Pinpoint the cell where the given text exists, returning its [x, y] midpoint coordinate. 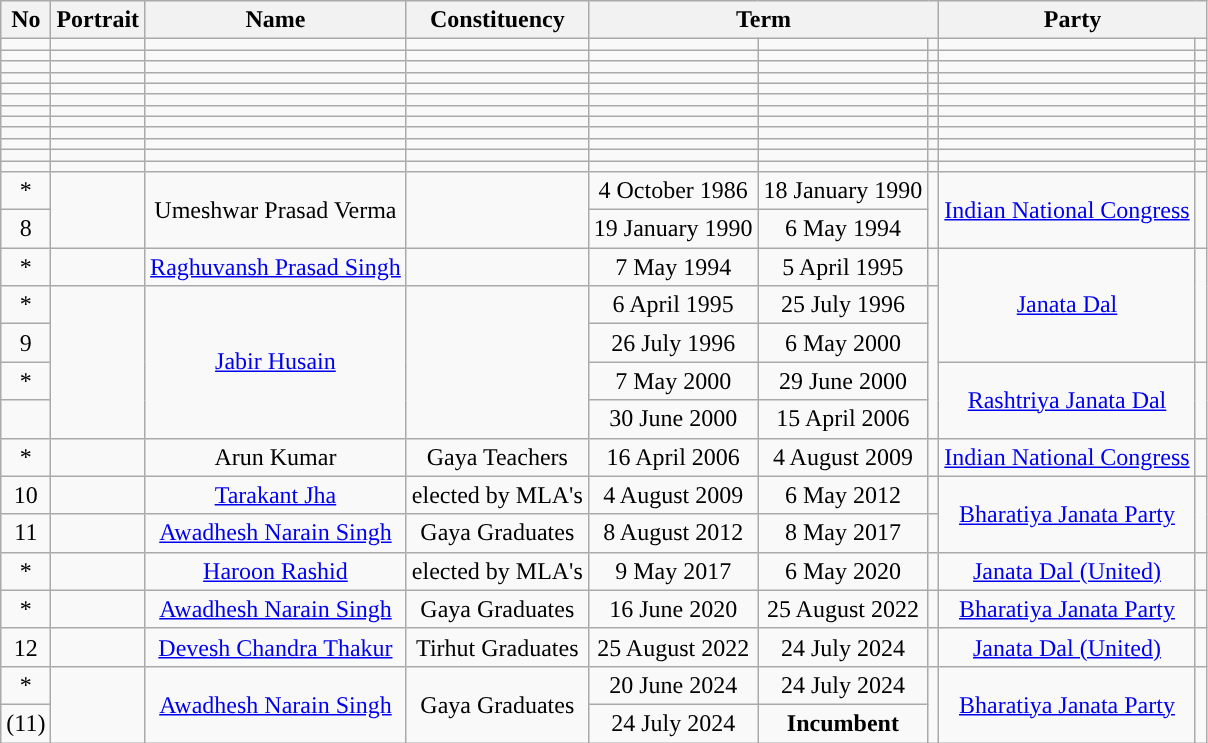
7 May 1994 [673, 267]
Haroon Rashid [276, 571]
Umeshwar Prasad Verma [276, 210]
25 July 1996 [843, 305]
Party [1072, 20]
20 June 2024 [673, 685]
7 May 2000 [673, 381]
6 April 1995 [673, 305]
30 June 2000 [673, 419]
6 May 2012 [843, 495]
Name [276, 20]
5 April 1995 [843, 267]
18 January 1990 [843, 191]
Portrait [98, 20]
Rashtriya Janata Dal [1067, 400]
Janata Dal [1067, 305]
No [26, 20]
8 May 2017 [843, 533]
19 January 1990 [673, 229]
Devesh Chandra Thakur [276, 647]
29 June 2000 [843, 381]
6 May 2000 [843, 343]
(11) [26, 723]
9 [26, 343]
Raghuvansh Prasad Singh [276, 267]
11 [26, 533]
Term [763, 20]
Jabir Husain [276, 362]
8 [26, 229]
Tarakant Jha [276, 495]
Incumbent [843, 723]
6 May 2020 [843, 571]
15 April 2006 [843, 419]
12 [26, 647]
6 May 1994 [843, 229]
Arun Kumar [276, 457]
4 October 1986 [673, 191]
9 May 2017 [673, 571]
10 [26, 495]
16 April 2006 [673, 457]
16 June 2020 [673, 609]
26 July 1996 [673, 343]
Tirhut Graduates [497, 647]
Constituency [497, 20]
Gaya Teachers [497, 457]
8 August 2012 [673, 533]
